Scan for the cell matching the given text and deliver its [X, Y] coordinate at center. 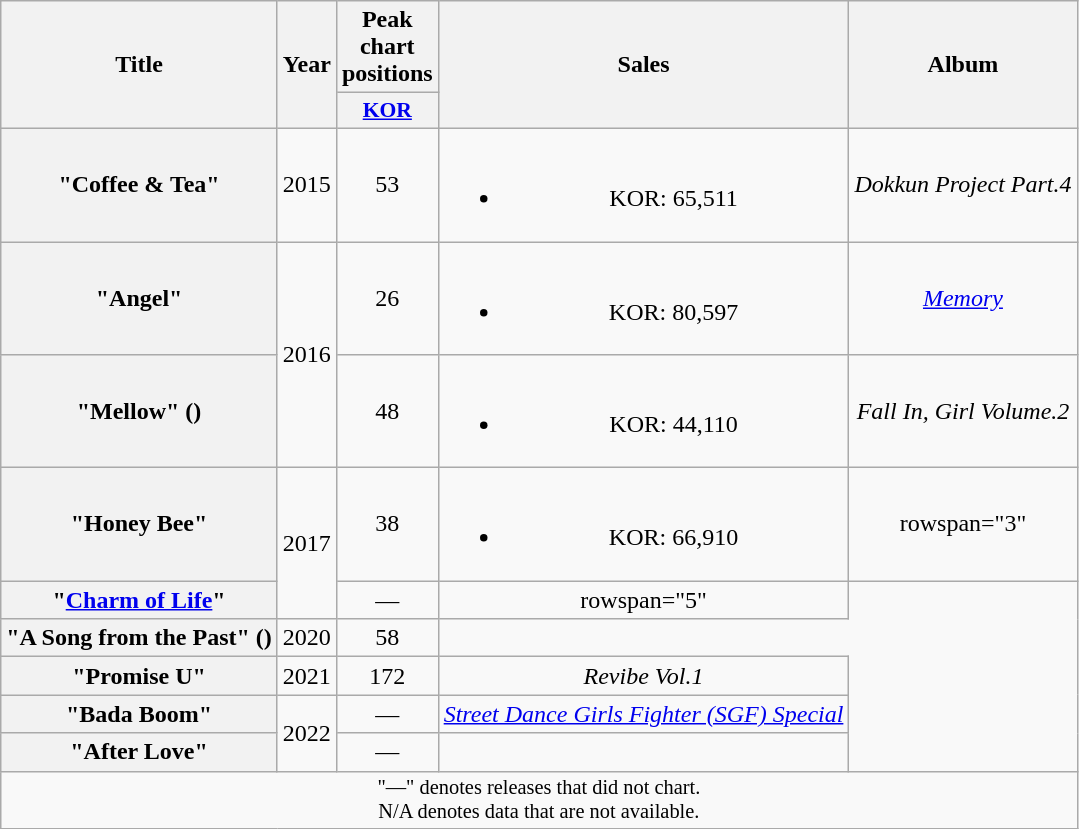
48 [387, 412]
KOR: 66,910 [644, 524]
"—" denotes releases that did not chart.N/A denotes data that are not available. [539, 800]
"Mellow" () [140, 412]
2015 [306, 184]
58 [387, 638]
"Coffee & Tea" [140, 184]
Revibe Vol.1 [644, 676]
Sales [644, 65]
Fall In, Girl Volume.2 [963, 412]
Album [963, 65]
2022 [306, 733]
172 [387, 676]
38 [387, 524]
KOR [387, 111]
2016 [306, 355]
KOR: 65,511 [644, 184]
KOR: 44,110 [644, 412]
"After Love" [140, 752]
"Promise U" [140, 676]
2020 [306, 638]
Title [140, 65]
"Charm of Life" [140, 600]
Dokkun Project Part.4 [963, 184]
"A Song from the Past" () [140, 638]
53 [387, 184]
Peak chartpositions [387, 47]
2021 [306, 676]
"Bada Boom" [140, 714]
KOR: 80,597 [644, 298]
Memory [963, 298]
2017 [306, 544]
Street Dance Girls Fighter (SGF) Special [644, 714]
"Angel" [140, 298]
26 [387, 298]
Year [306, 65]
rowspan="5" [644, 600]
rowspan="3" [963, 524]
"Honey Bee" [140, 524]
